For the text-containing cell, return its midpoint in (x, y) coordinate format. 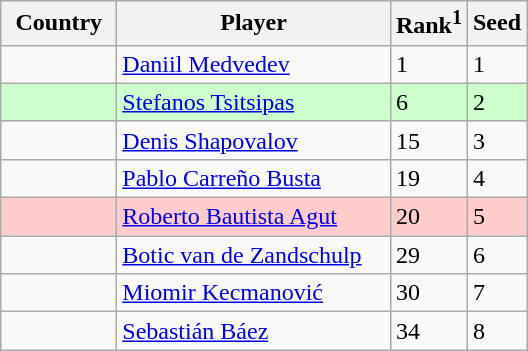
34 (428, 331)
Stefanos Tsitsipas (254, 102)
5 (496, 217)
8 (496, 331)
Botic van de Zandschulp (254, 255)
Miomir Kecmanović (254, 293)
Sebastián Báez (254, 331)
7 (496, 293)
Rank1 (428, 24)
Denis Shapovalov (254, 140)
15 (428, 140)
Country (59, 24)
Player (254, 24)
2 (496, 102)
Roberto Bautista Agut (254, 217)
Daniil Medvedev (254, 64)
4 (496, 178)
3 (496, 140)
Seed (496, 24)
29 (428, 255)
19 (428, 178)
30 (428, 293)
20 (428, 217)
Pablo Carreño Busta (254, 178)
